Return [x, y] of the center of cell containing provided text 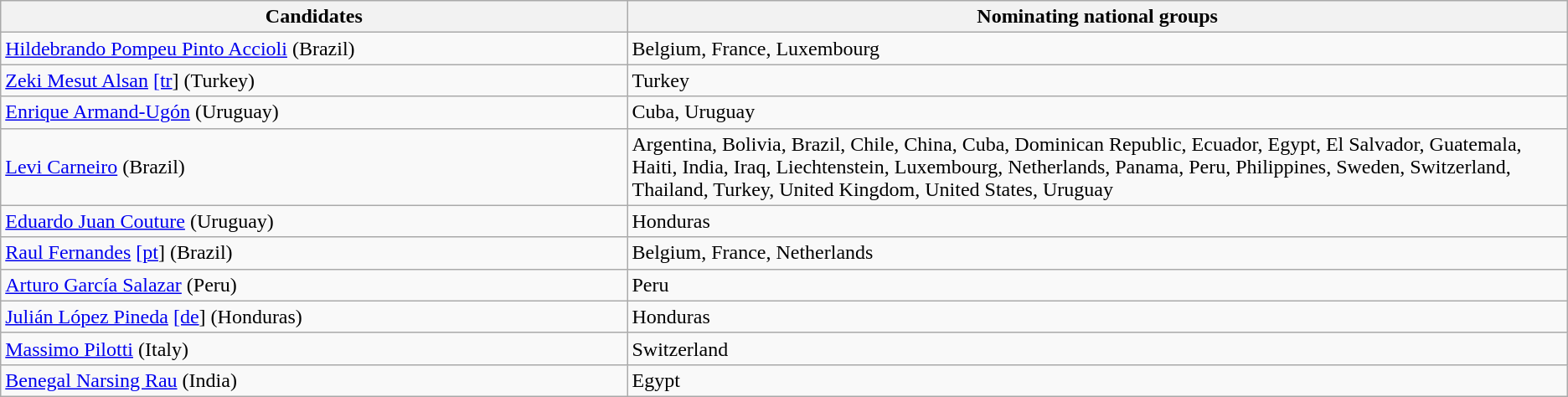
Benegal Narsing Rau (India) [314, 380]
Nominating national groups [1097, 17]
Hildebrando Pompeu Pinto Accioli (Brazil) [314, 49]
Egypt [1097, 380]
Massimo Pilotti (Italy) [314, 348]
Turkey [1097, 80]
Levi Carneiro (Brazil) [314, 167]
Arturo García Salazar (Peru) [314, 285]
Peru [1097, 285]
Julián López Pineda [de] (Honduras) [314, 317]
Cuba, Uruguay [1097, 112]
Raul Fernandes [pt] (Brazil) [314, 253]
Enrique Armand-Ugón (Uruguay) [314, 112]
Zeki Mesut Alsan [tr] (Turkey) [314, 80]
Switzerland [1097, 348]
Belgium, France, Luxembourg [1097, 49]
Belgium, France, Netherlands [1097, 253]
Candidates [314, 17]
Eduardo Juan Couture (Uruguay) [314, 221]
